Return (x, y) of the center of cell containing provided text 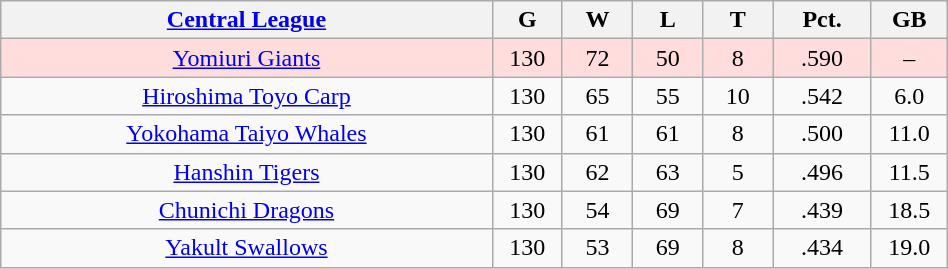
Hanshin Tigers (246, 172)
62 (597, 172)
54 (597, 210)
18.5 (909, 210)
Yakult Swallows (246, 248)
11.5 (909, 172)
19.0 (909, 248)
63 (668, 172)
GB (909, 20)
Chunichi Dragons (246, 210)
10 (738, 96)
.496 (822, 172)
L (668, 20)
.542 (822, 96)
.500 (822, 134)
6.0 (909, 96)
.590 (822, 58)
Central League (246, 20)
.439 (822, 210)
50 (668, 58)
65 (597, 96)
Pct. (822, 20)
Yomiuri Giants (246, 58)
.434 (822, 248)
Yokohama Taiyo Whales (246, 134)
72 (597, 58)
– (909, 58)
G (527, 20)
7 (738, 210)
T (738, 20)
Hiroshima Toyo Carp (246, 96)
53 (597, 248)
W (597, 20)
5 (738, 172)
55 (668, 96)
11.0 (909, 134)
